Identify which cell holds the provided text, then report its [x, y] central coordinate. 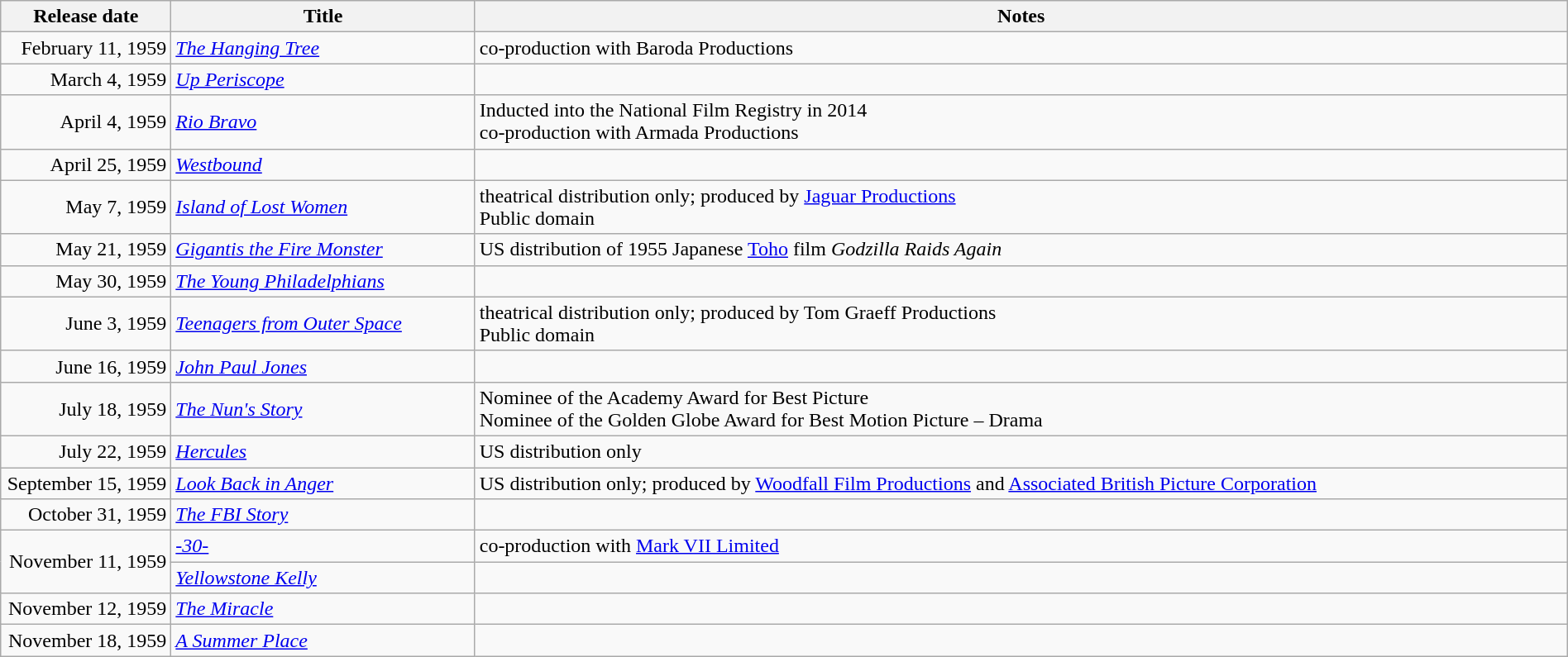
Teenagers from Outer Space [323, 324]
A Summer Place [323, 640]
Nominee of the Academy Award for Best PictureNominee of the Golden Globe Award for Best Motion Picture – Drama [1021, 408]
John Paul Jones [323, 366]
Yellowstone Kelly [323, 578]
May 21, 1959 [86, 250]
The Young Philadelphians [323, 281]
US distribution only [1021, 451]
March 4, 1959 [86, 79]
US distribution of 1955 Japanese Toho film Godzilla Raids Again [1021, 250]
co-production with Baroda Productions [1021, 48]
The FBI Story [323, 515]
April 25, 1959 [86, 164]
Gigantis the Fire Monster [323, 250]
Westbound [323, 164]
July 18, 1959 [86, 408]
Title [323, 17]
November 11, 1959 [86, 562]
Island of Lost Women [323, 207]
US distribution only; produced by Woodfall Film Productions and Associated British Picture Corporation [1021, 483]
November 18, 1959 [86, 640]
Rio Bravo [323, 122]
Look Back in Anger [323, 483]
The Nun's Story [323, 408]
theatrical distribution only; produced by Tom Graeff ProductionsPublic domain [1021, 324]
The Miracle [323, 609]
The Hanging Tree [323, 48]
July 22, 1959 [86, 451]
Inducted into the National Film Registry in 2014co-production with Armada Productions [1021, 122]
June 3, 1959 [86, 324]
May 30, 1959 [86, 281]
Release date [86, 17]
April 4, 1959 [86, 122]
February 11, 1959 [86, 48]
Up Periscope [323, 79]
co-production with Mark VII Limited [1021, 546]
June 16, 1959 [86, 366]
September 15, 1959 [86, 483]
Hercules [323, 451]
-30- [323, 546]
November 12, 1959 [86, 609]
May 7, 1959 [86, 207]
Notes [1021, 17]
October 31, 1959 [86, 515]
theatrical distribution only; produced by Jaguar ProductionsPublic domain [1021, 207]
